Find where the given text appears and provide that cell's center as [x, y] coordinate. 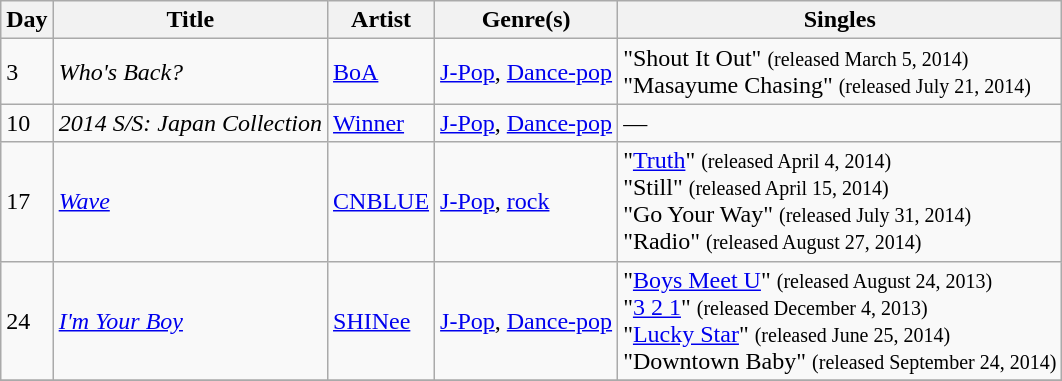
Genre(s) [526, 20]
Who's Back? [190, 72]
CNBLUE [382, 202]
BoA [382, 72]
J-Pop, rock [526, 202]
SHINee [382, 320]
17 [27, 202]
Singles [840, 20]
— [840, 123]
Day [27, 20]
Winner [382, 123]
Title [190, 20]
Artist [382, 20]
Wave [190, 202]
3 [27, 72]
I'm Your Boy [190, 320]
10 [27, 123]
"Truth" (released April 4, 2014)"Still" (released April 15, 2014)"Go Your Way" (released July 31, 2014)"Radio" (released August 27, 2014) [840, 202]
24 [27, 320]
"Shout It Out" (released March 5, 2014)"Masayume Chasing" (released July 21, 2014) [840, 72]
2014 S/S: Japan Collection [190, 123]
